Pinpoint the cell where the given text exists, returning its (X, Y) midpoint coordinate. 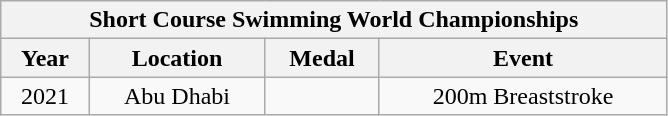
Short Course Swimming World Championships (334, 20)
Year (46, 58)
2021 (46, 96)
Location (176, 58)
Medal (322, 58)
200m Breaststroke (523, 96)
Abu Dhabi (176, 96)
Event (523, 58)
